Capture the cell that displays the provided text and extract its [x, y] central coordinate. 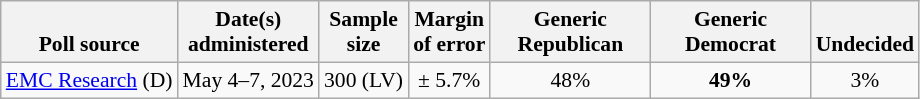
Samplesize [364, 32]
3% [865, 80]
Undecided [865, 32]
May 4–7, 2023 [248, 80]
Marginof error [449, 32]
Poll source [90, 32]
48% [570, 80]
49% [730, 80]
Date(s)administered [248, 32]
GenericDemocrat [730, 32]
± 5.7% [449, 80]
EMC Research (D) [90, 80]
GenericRepublican [570, 32]
300 (LV) [364, 80]
